Identify which cell holds the provided text, then report its [X, Y] central coordinate. 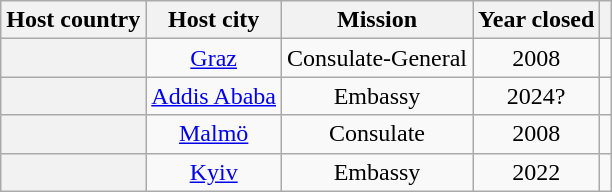
2024? [536, 96]
Mission [378, 20]
Host city [214, 20]
Malmö [214, 134]
Consulate-General [378, 58]
Addis Ababa [214, 96]
Graz [214, 58]
2022 [536, 172]
Consulate [378, 134]
Year closed [536, 20]
Host country [74, 20]
Kyiv [214, 172]
